Locate the cell with the specified text and output its (X, Y) center coordinate. 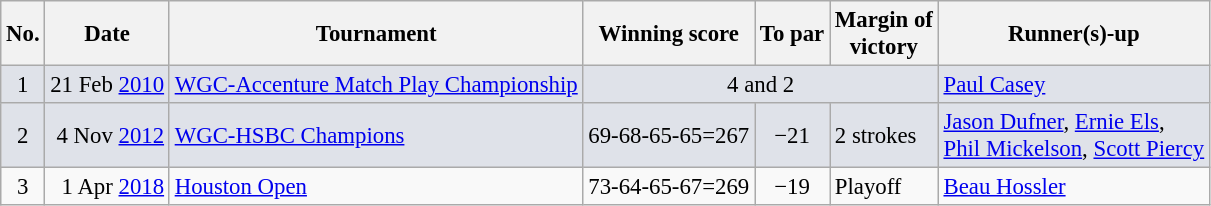
To par (792, 34)
−19 (792, 187)
Winning score (669, 34)
Tournament (376, 34)
Playoff (884, 187)
No. (23, 34)
4 and 2 (760, 85)
WGC-Accenture Match Play Championship (376, 85)
−21 (792, 136)
Runner(s)-up (1074, 34)
1 (23, 85)
Margin ofvictory (884, 34)
WGC-HSBC Champions (376, 136)
73-64-65-67=269 (669, 187)
2 strokes (884, 136)
Houston Open (376, 187)
3 (23, 187)
2 (23, 136)
21 Feb 2010 (107, 85)
Date (107, 34)
69-68-65-65=267 (669, 136)
Jason Dufner, Ernie Els, Phil Mickelson, Scott Piercy (1074, 136)
Paul Casey (1074, 85)
Beau Hossler (1074, 187)
1 Apr 2018 (107, 187)
4 Nov 2012 (107, 136)
